Capture the cell that displays the provided text and extract its [x, y] central coordinate. 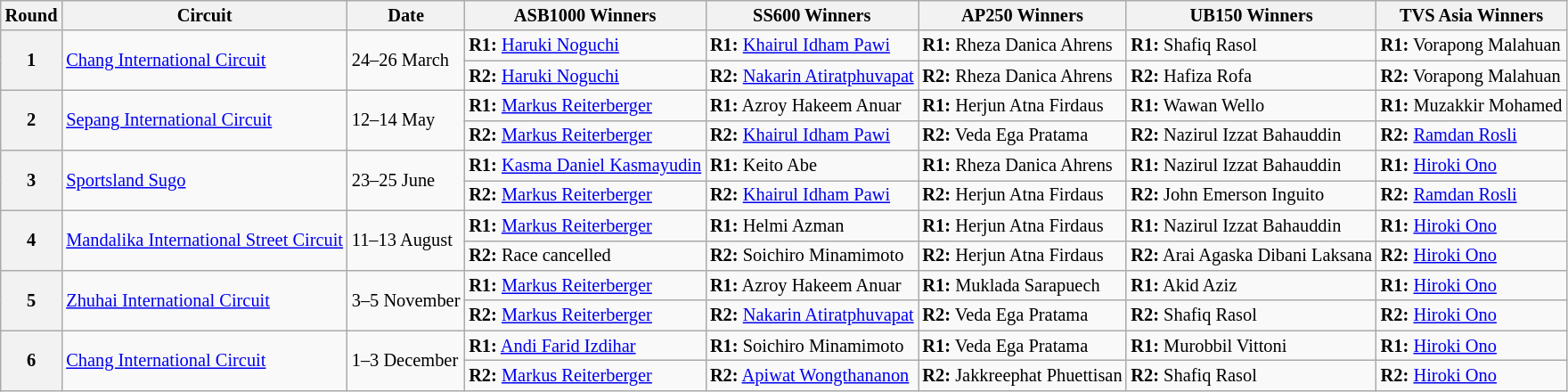
3 [32, 180]
4 [32, 241]
Date [406, 15]
Round [32, 15]
12–14 May [406, 119]
R1: Kasma Daniel Kasmayudin [584, 166]
R1: Andi Farid Izdihar [584, 346]
24–26 March [406, 61]
SS600 Winners [812, 15]
R1: Keito Abe [812, 166]
R2: Soichiro Minamimoto [812, 256]
Circuit [205, 15]
R2: Rheza Danica Ahrens [1022, 76]
Mandalika International Street Circuit [205, 241]
R1: Vorapong Malahuan [1472, 45]
R2: Apiwat Wongthananon [812, 375]
R1: Muzakkir Mohamed [1472, 105]
R2: John Emerson Inguito [1251, 195]
R1: Murobbil Vittoni [1251, 346]
2 [32, 119]
3–5 November [406, 299]
Sportsland Sugo [205, 180]
R1: Muklada Sarapuech [1022, 285]
Zhuhai International Circuit [205, 299]
6 [32, 360]
R2: Hafiza Rofa [1251, 76]
UB150 Winners [1251, 15]
5 [32, 299]
R1: Soichiro Minamimoto [812, 346]
TVS Asia Winners [1472, 15]
R2: Haruki Noguchi [584, 76]
23–25 June [406, 180]
R2: Nazirul Izzat Bahauddin [1251, 135]
R1: Wawan Wello [1251, 105]
ASB1000 Winners [584, 15]
R1: Haruki Noguchi [584, 45]
R1: Veda Ega Pratama [1022, 346]
R2: Vorapong Malahuan [1472, 76]
1 [32, 61]
R2: Arai Agaska Dibani Laksana [1251, 256]
R1: Shafiq Rasol [1251, 45]
R1: Khairul Idham Pawi [812, 45]
Sepang International Circuit [205, 119]
1–3 December [406, 360]
R1: Akid Aziz [1251, 285]
R2: Jakkreephat Phuettisan [1022, 375]
R1: Helmi Azman [812, 225]
AP250 Winners [1022, 15]
11–13 August [406, 241]
R2: Race cancelled [584, 256]
